Identify which cell holds the provided text, then report its [x, y] central coordinate. 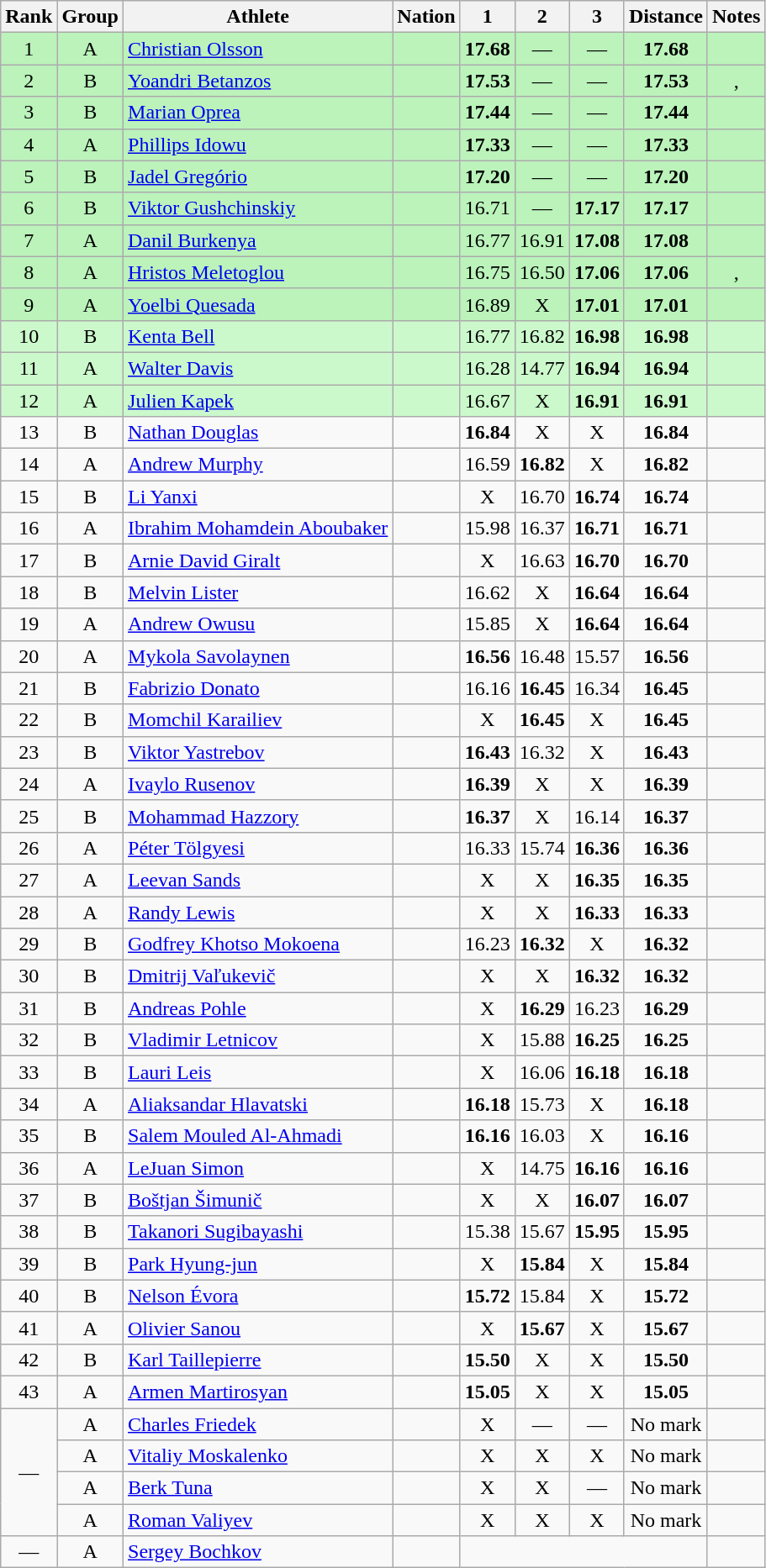
6 [29, 208]
Viktor Gushchinskiy [258, 208]
Momchil Karailiev [258, 720]
15.98 [488, 529]
Boštjan Šimunič [258, 1200]
Aliaksandar Hlavatski [258, 1104]
Park Hyung-jun [258, 1264]
Lauri Leis [258, 1072]
36 [29, 1168]
28 [29, 912]
Hristos Meletoglou [258, 272]
35 [29, 1136]
16 [29, 529]
16.28 [488, 368]
Julien Kapek [258, 401]
16.14 [597, 816]
26 [29, 848]
24 [29, 784]
16.03 [541, 1136]
Li Yanxi [258, 497]
Olivier Sanou [258, 1328]
Kenta Bell [258, 336]
16.75 [488, 272]
Melvin Lister [258, 592]
Péter Tölgyesi [258, 848]
Phillips Idowu [258, 145]
7 [29, 240]
21 [29, 688]
16.62 [488, 592]
Dmitrij Vaľukevič [258, 976]
16.34 [597, 688]
43 [29, 1392]
22 [29, 720]
Arnie David Giralt [258, 560]
37 [29, 1200]
Mykola Savolaynen [258, 656]
16.50 [541, 272]
Athlete [258, 17]
Christian Olsson [258, 49]
Nelson Évora [258, 1296]
18 [29, 592]
20 [29, 656]
11 [29, 368]
14.75 [541, 1168]
34 [29, 1104]
Karl Taillepierre [258, 1360]
Jadel Gregório [258, 176]
Andreas Pohle [258, 1008]
16.89 [488, 304]
15.57 [597, 656]
12 [29, 401]
Distance [666, 17]
5 [29, 176]
39 [29, 1264]
Vladimir Letnicov [258, 1040]
15.85 [488, 624]
Danil Burkenya [258, 240]
14 [29, 465]
Takanori Sugibayashi [258, 1232]
Berk Tuna [258, 1488]
42 [29, 1360]
23 [29, 752]
25 [29, 816]
Ibrahim Mohamdein Aboubaker [258, 529]
15.74 [541, 848]
Ivaylo Rusenov [258, 784]
LeJuan Simon [258, 1168]
Mohammad Hazzory [258, 816]
Fabrizio Donato [258, 688]
15.73 [541, 1104]
32 [29, 1040]
15.38 [488, 1232]
41 [29, 1328]
40 [29, 1296]
Armen Martirosyan [258, 1392]
Yoandri Betanzos [258, 81]
16.67 [488, 401]
16.06 [541, 1072]
Randy Lewis [258, 912]
Sergey Bochkov [258, 1552]
29 [29, 944]
9 [29, 304]
Godfrey Khotso Mokoena [258, 944]
38 [29, 1232]
30 [29, 976]
Andrew Owusu [258, 624]
4 [29, 145]
Viktor Yastrebov [258, 752]
Roman Valiyev [258, 1520]
8 [29, 272]
Marian Oprea [258, 113]
15 [29, 497]
Salem Mouled Al-Ahmadi [258, 1136]
13 [29, 433]
Charles Friedek [258, 1424]
Rank [29, 17]
10 [29, 336]
19 [29, 624]
Group [91, 17]
16.59 [488, 465]
15.88 [541, 1040]
16.63 [541, 560]
Leevan Sands [258, 880]
Walter Davis [258, 368]
Yoelbi Quesada [258, 304]
17 [29, 560]
31 [29, 1008]
Andrew Murphy [258, 465]
Notes [736, 17]
33 [29, 1072]
Nathan Douglas [258, 433]
16.48 [541, 656]
14.77 [541, 368]
27 [29, 880]
Vitaliy Moskalenko [258, 1456]
Nation [426, 17]
